Determine the (X, Y) coordinate at the center of the cell enclosing the given text.  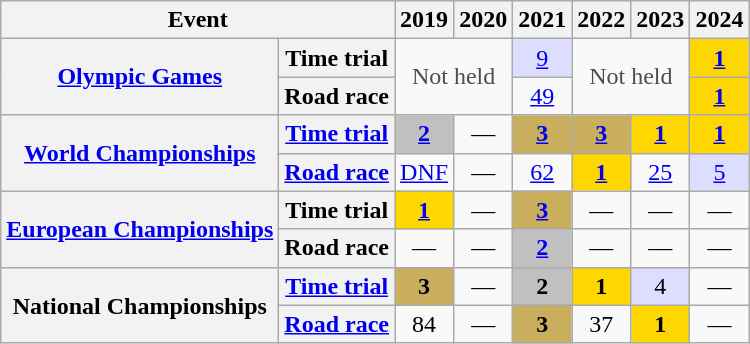
5 (720, 172)
Olympic Games (140, 77)
Event (198, 20)
9 (542, 58)
62 (542, 172)
2020 (484, 20)
World Championships (140, 153)
2019 (424, 20)
4 (660, 286)
25 (660, 172)
National Championships (140, 305)
49 (542, 96)
2021 (542, 20)
37 (602, 324)
DNF (424, 172)
2024 (720, 20)
2023 (660, 20)
84 (424, 324)
2022 (602, 20)
European Championships (140, 229)
